Extract the (X, Y) coordinate from the center of the cell holding the provided text.  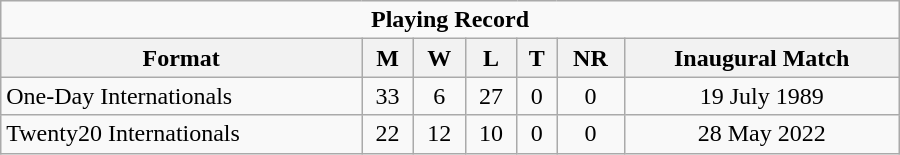
Playing Record (450, 20)
M (388, 58)
NR (590, 58)
L (491, 58)
28 May 2022 (762, 134)
33 (388, 96)
T (537, 58)
10 (491, 134)
27 (491, 96)
22 (388, 134)
19 July 1989 (762, 96)
W (439, 58)
One-Day Internationals (182, 96)
6 (439, 96)
Format (182, 58)
Inaugural Match (762, 58)
12 (439, 134)
Twenty20 Internationals (182, 134)
